Find where the given text appears and provide that cell's center as [X, Y] coordinate. 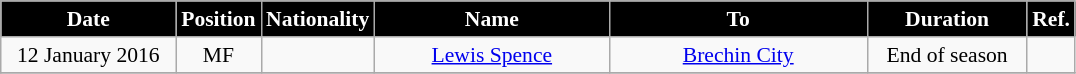
Brechin City [738, 55]
Duration [947, 19]
MF [218, 55]
End of season [947, 55]
Lewis Spence [492, 55]
12 January 2016 [88, 55]
Position [218, 19]
Nationality [318, 19]
To [738, 19]
Ref. [1051, 19]
Date [88, 19]
Name [492, 19]
